Determine the (X, Y) coordinate at the center of the cell enclosing the given text.  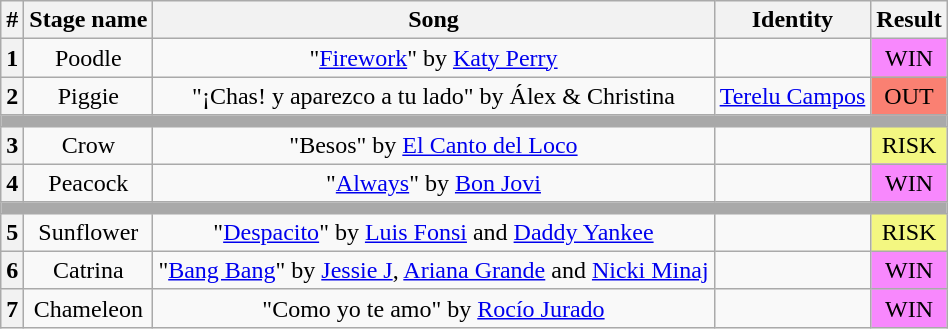
Result (909, 20)
Stage name (88, 20)
Poodle (88, 58)
6 (12, 270)
Sunflower (88, 232)
2 (12, 96)
7 (12, 308)
Piggie (88, 96)
OUT (909, 96)
Identity (792, 20)
4 (12, 183)
"Bang Bang" by Jessie J, Ariana Grande and Nicki Minaj (434, 270)
5 (12, 232)
Peacock (88, 183)
"Besos" by El Canto del Loco (434, 145)
"Despacito" by Luis Fonsi and Daddy Yankee (434, 232)
Chameleon (88, 308)
# (12, 20)
Crow (88, 145)
Song (434, 20)
"Always" by Bon Jovi (434, 183)
"¡Chas! y aparezco a tu lado" by Álex & Christina (434, 96)
"Firework" by Katy Perry (434, 58)
1 (12, 58)
Terelu Campos (792, 96)
3 (12, 145)
"Como yo te amo" by Rocío Jurado (434, 308)
Catrina (88, 270)
